Output the [X, Y] coordinate of the center of the cell containing the given text.  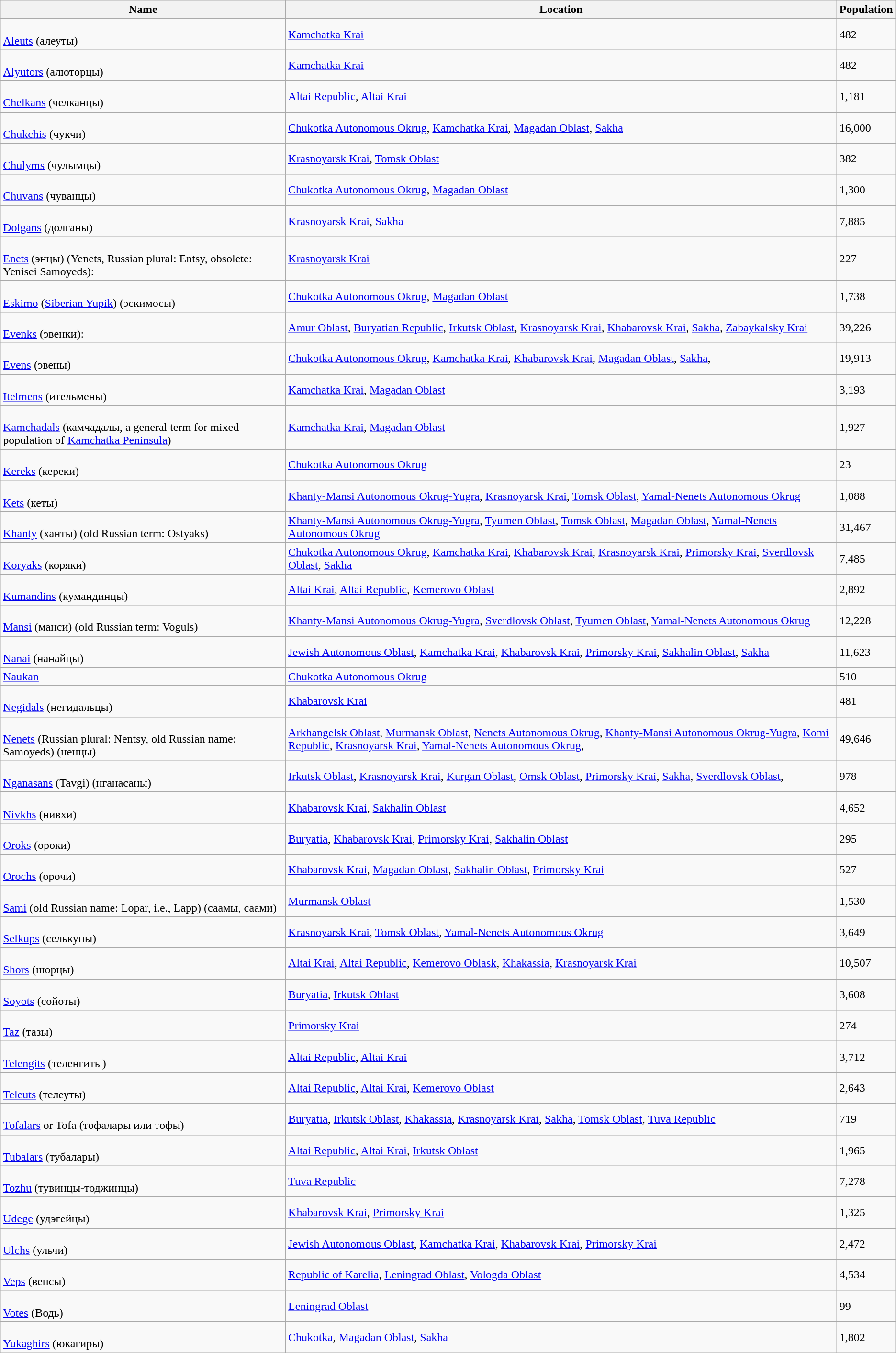
978 [866, 777]
Shors (шорцы) [143, 963]
7,485 [866, 558]
Aleuts (алеуты) [143, 34]
Krasnoyarsk Krai, Sakha [561, 221]
Khanty-Mansi Autonomous Okrug-Yugra, Tyumen Oblast, Tomsk Oblast, Magadan Oblast, Yamal-Nenets Autonomous Okrug [561, 528]
1,802 [866, 1337]
Population [866, 10]
Altai Republic, Altai Krai, Kemerovo Oblast [561, 1088]
Khabarovsk Krai, Magadan Oblast, Sakhalin Oblast, Primorsky Krai [561, 869]
Koryaks (коряки) [143, 558]
Khanty-Mansi Autonomous Okrug-Yugra, Sverdlovsk Oblast, Tyumen Oblast, Yamal-Nenets Autonomous Okrug [561, 620]
Oroks (ороки) [143, 839]
Khabarovsk Krai [561, 701]
1,088 [866, 496]
Itelmens (ительмены) [143, 390]
11,623 [866, 652]
Chulyms (чулымцы) [143, 159]
10,507 [866, 963]
Nenets (Russian plural: Nentsy, old Russian name: Samoyeds) (ненцы) [143, 739]
Krasnoyarsk Krai, Tomsk Oblast [561, 159]
Chukotka Autonomous Okrug, Kamchatka Krai, Magadan Oblast, Sakha [561, 127]
Kumandins (кумандинцы) [143, 590]
Soyots (сойоты) [143, 995]
1,325 [866, 1212]
49,646 [866, 739]
Buryatia, Irkutsk Oblast [561, 995]
1,927 [866, 428]
Irkutsk Oblast, Krasnoyarsk Krai, Kurgan Oblast, Omsk Oblast, Primorsky Krai, Sakha, Sverdlovsk Oblast, [561, 777]
Altai Krai, Altai Republic, Kemerovo Oblask, Khakassia, Krasnoyarsk Krai [561, 963]
527 [866, 869]
Chelkans (челканцы) [143, 97]
Dolgans (долганы) [143, 221]
Evenks (эвенки): [143, 327]
274 [866, 1026]
Chuvans (чуванцы) [143, 190]
Chukotka Autonomous Okrug, Kamchatka Krai, Khabarovsk Krai, Krasnoyarsk Krai, Primorsky Krai, Sverdlovsk Oblast, Sakha [561, 558]
510 [866, 676]
19,913 [866, 358]
1,530 [866, 901]
39,226 [866, 327]
31,467 [866, 528]
Kets (кеты) [143, 496]
Khabarovsk Krai, Sakhalin Oblast [561, 807]
Krasnoyarsk Krai, Tomsk Oblast, Yamal-Nenets Autonomous Okrug [561, 933]
Kereks (кереки) [143, 465]
Ulchs (ульчи) [143, 1244]
Kamchadals (камчадалы, a general term for mixed population of Kamchatka Peninsula) [143, 428]
Murmansk Oblast [561, 901]
Altai Republic, Altai Krai, Irkutsk Oblast [561, 1150]
Teleuts (телеуты) [143, 1088]
1,965 [866, 1150]
Leningrad Oblast [561, 1306]
3,193 [866, 390]
Taz (тазы) [143, 1026]
Khanty-Mansi Autonomous Okrug-Yugra, Krasnoyarsk Krai, Tomsk Oblast, Yamal-Nenets Autonomous Okrug [561, 496]
Altai Krai, Altai Republic, Kemerovo Oblast [561, 590]
Nganasans (Tavgi) (нганасаны) [143, 777]
Chukotka, Magadan Oblast, Sakha [561, 1337]
Orochs (орочи) [143, 869]
227 [866, 259]
Telengits (теленгиты) [143, 1057]
Eskimo (Siberian Yupik) (эскимосы) [143, 296]
2,472 [866, 1244]
4,652 [866, 807]
Buryatia, Khabarovsk Krai, Primorsky Krai, Sakhalin Oblast [561, 839]
Primorsky Krai [561, 1026]
Buryatia, Irkutsk Oblast, Khakassia, Krasnoyarsk Krai, Sakha, Tomsk Oblast, Tuva Republic [561, 1119]
481 [866, 701]
99 [866, 1306]
Republic of Karelia, Leningrad Oblast, Vologda Oblast [561, 1274]
Negidals (негидальцы) [143, 701]
Tubalars (тубалары) [143, 1150]
Chukotka Autonomous Okrug, Kamchatka Krai, Khabarovsk Krai, Magadan Oblast, Sakha, [561, 358]
Votes (Водь) [143, 1306]
7,278 [866, 1182]
23 [866, 465]
3,608 [866, 995]
Evens (эвены) [143, 358]
719 [866, 1119]
Yukaghirs (юкагиры) [143, 1337]
382 [866, 159]
2,643 [866, 1088]
16,000 [866, 127]
Chukchis (чукчи) [143, 127]
Nanai (нанайцы) [143, 652]
Sami (old Russian name: Lopar, i.e., Lapp) (саамы, саами) [143, 901]
Nivkhs (нивхи) [143, 807]
12,228 [866, 620]
3,712 [866, 1057]
Krasnoyarsk Krai [561, 259]
7,885 [866, 221]
Tofalars or Tofa (тофалары или тофы) [143, 1119]
Tozhu (тувинцы-тоджинцы) [143, 1182]
Naukan [143, 676]
295 [866, 839]
Jewish Autonomous Oblast, Kamchatka Krai, Khabarovsk Krai, Primorsky Krai, Sakhalin Oblast, Sakha [561, 652]
Amur Oblast, Buryatian Republic, Irkutsk Oblast, Krasnoyarsk Krai, Khabarovsk Krai, Sakha, Zabaykalsky Krai [561, 327]
Enets (энцы) (Yenets, Russian plural: Entsy, obsolete: Yenisei Samoyeds): [143, 259]
Veps (вепсы) [143, 1274]
1,300 [866, 190]
3,649 [866, 933]
4,534 [866, 1274]
Udege (удэгейцы) [143, 1212]
Jewish Autonomous Oblast, Kamchatka Krai, Khabarovsk Krai, Primorsky Krai [561, 1244]
Location [561, 10]
1,738 [866, 296]
Mansi (манси) (old Russian term: Voguls) [143, 620]
Name [143, 10]
2,892 [866, 590]
Selkups (селькупы) [143, 933]
1,181 [866, 97]
Alyutors (алюторцы) [143, 65]
Tuva Republic [561, 1182]
Khabarovsk Krai, Primorsky Krai [561, 1212]
Khanty (ханты) (old Russian term: Ostyaks) [143, 528]
